Return the [x, y] coordinate for the center point of the cell that contains the specified text.  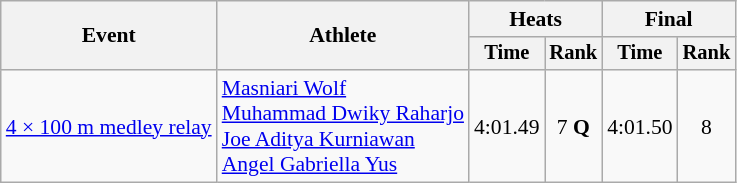
4:01.50 [640, 126]
Heats [536, 19]
8 [707, 126]
7 Q [573, 126]
4 × 100 m medley relay [109, 126]
Masniari WolfMuhammad Dwiky RaharjoJoe Aditya KurniawanAngel Gabriella Yus [343, 126]
Event [109, 36]
4:01.49 [506, 126]
Athlete [343, 36]
Final [668, 19]
